Determine the [x, y] coordinate at the center of the cell enclosing the given text.  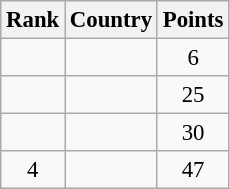
Country [112, 20]
25 [192, 95]
30 [192, 133]
4 [33, 170]
Points [192, 20]
6 [192, 58]
47 [192, 170]
Rank [33, 20]
